Extract the [X, Y] coordinate from the center of the cell holding the provided text.  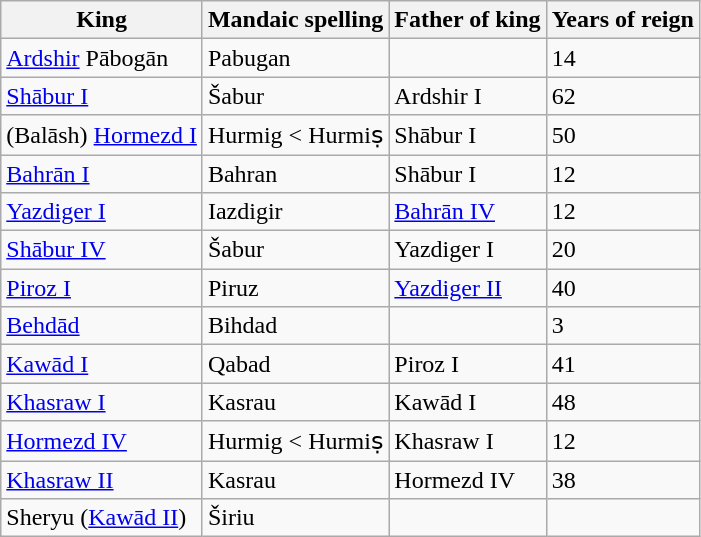
Sheryu (Kawād II) [102, 518]
Bahrān IV [468, 212]
14 [622, 58]
40 [622, 288]
Piruz [295, 288]
Pabugan [295, 58]
41 [622, 364]
King [102, 20]
50 [622, 135]
Bihdad [295, 326]
Years of reign [622, 20]
Iazdigir [295, 212]
Shābur IV [102, 250]
3 [622, 326]
48 [622, 402]
(Balāsh) Hormezd I [102, 135]
38 [622, 479]
Ardshir I [468, 96]
Yazdiger II [468, 288]
62 [622, 96]
Khasraw II [102, 479]
Bahran [295, 173]
Qabad [295, 364]
Bahrān I [102, 173]
Behdād [102, 326]
Mandaic spelling [295, 20]
Ardshir Pābogān [102, 58]
Father of king [468, 20]
Širiu [295, 518]
20 [622, 250]
